Locate the cell with the specified text and output its [x, y] center coordinate. 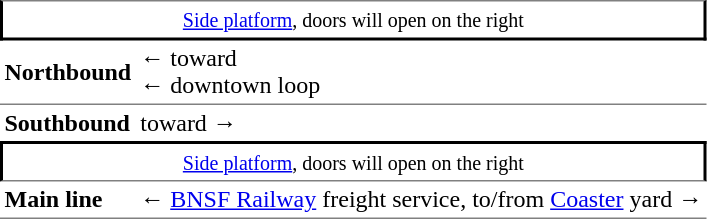
Northbound [68, 72]
← toward ← downtown loop [422, 72]
toward → [422, 123]
Southbound [68, 123]
